Extract the [x, y] coordinate from the center of the cell holding the provided text.  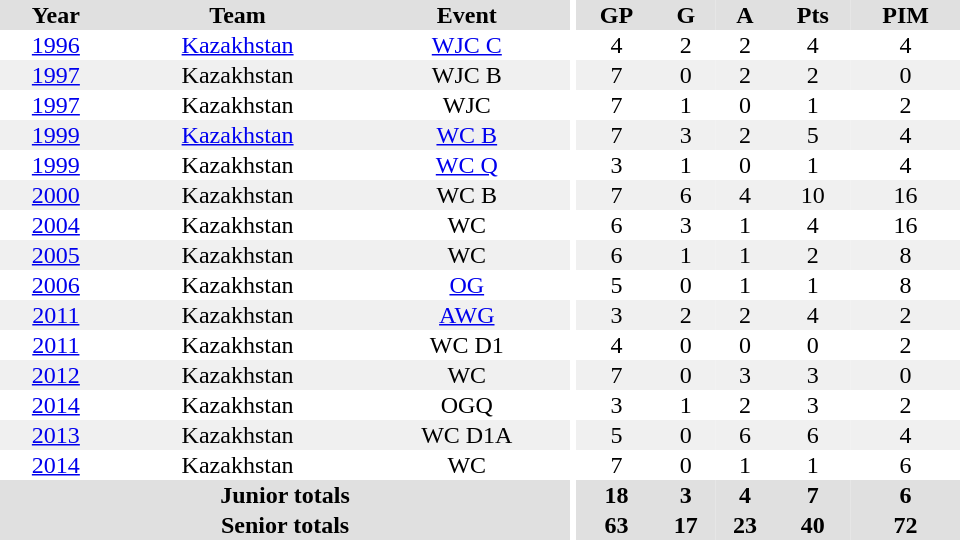
WC Q [466, 165]
63 [617, 525]
WC D1A [466, 435]
1996 [56, 45]
OG [466, 285]
72 [906, 525]
2004 [56, 225]
Event [466, 15]
Year [56, 15]
WC D1 [466, 345]
WJC [466, 105]
WJC B [466, 75]
Senior totals [285, 525]
10 [814, 195]
WJC C [466, 45]
18 [617, 495]
GP [617, 15]
40 [814, 525]
2006 [56, 285]
G [686, 15]
2000 [56, 195]
2012 [56, 375]
Junior totals [285, 495]
2005 [56, 255]
PIM [906, 15]
A [744, 15]
AWG [466, 315]
Pts [814, 15]
23 [744, 525]
Team [238, 15]
OGQ [466, 405]
2013 [56, 435]
17 [686, 525]
